Provide the (x, y) coordinate of the cell's center where the given text is located.  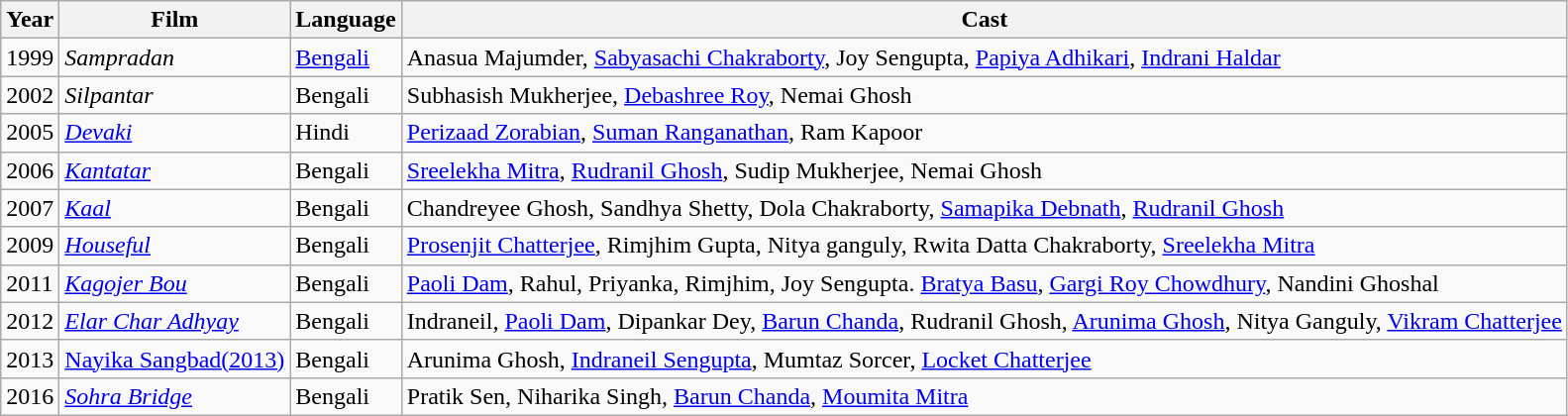
Film (174, 20)
Hindi (346, 133)
2002 (30, 95)
1999 (30, 57)
Language (346, 20)
2013 (30, 359)
Silpantar (174, 95)
Kaal (174, 208)
Chandreyee Ghosh, Sandhya Shetty, Dola Chakraborty, Samapika Debnath, Rudranil Ghosh (985, 208)
Subhasish Mukherjee, Debashree Roy, Nemai Ghosh (985, 95)
Year (30, 20)
Indraneil, Paoli Dam, Dipankar Dey, Barun Chanda, Rudranil Ghosh, Arunima Ghosh, Nitya Ganguly, Vikram Chatterjee (985, 321)
Anasua Majumder, Sabyasachi Chakraborty, Joy Sengupta, Papiya Adhikari, Indrani Haldar (985, 57)
2011 (30, 283)
Perizaad Zorabian, Suman Ranganathan, Ram Kapoor (985, 133)
Kantatar (174, 170)
Nayika Sangbad(2013) (174, 359)
Devaki (174, 133)
Sreelekha Mitra, Rudranil Ghosh, Sudip Mukherjee, Nemai Ghosh (985, 170)
Arunima Ghosh, Indraneil Sengupta, Mumtaz Sorcer, Locket Chatterjee (985, 359)
Houseful (174, 246)
Prosenjit Chatterjee, Rimjhim Gupta, Nitya ganguly, Rwita Datta Chakraborty, Sreelekha Mitra (985, 246)
Paoli Dam, Rahul, Priyanka, Rimjhim, Joy Sengupta. Bratya Basu, Gargi Roy Chowdhury, Nandini Ghoshal (985, 283)
2009 (30, 246)
Kagojer Bou (174, 283)
Cast (985, 20)
Pratik Sen, Niharika Singh, Barun Chanda, Moumita Mitra (985, 396)
Sampradan (174, 57)
Elar Char Adhyay (174, 321)
2005 (30, 133)
Sohra Bridge (174, 396)
2012 (30, 321)
2006 (30, 170)
2007 (30, 208)
2016 (30, 396)
